For the text-containing cell, return its midpoint in (x, y) coordinate format. 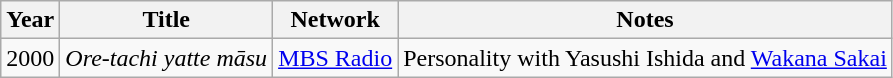
Title (166, 20)
2000 (30, 58)
Notes (646, 20)
Personality with Yasushi Ishida and Wakana Sakai (646, 58)
Ore-tachi yatte māsu (166, 58)
MBS Radio (336, 58)
Network (336, 20)
Year (30, 20)
